Return the [x, y] coordinate for the center point of the cell that contains the specified text.  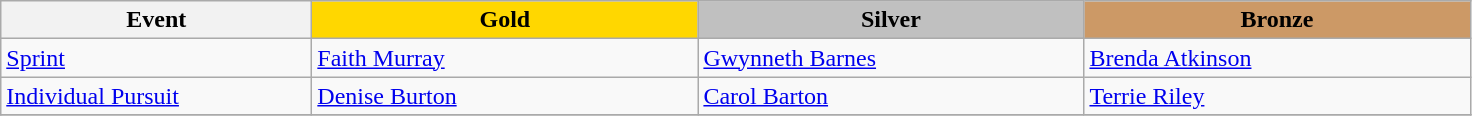
Brenda Atkinson [1277, 58]
Sprint [156, 58]
Individual Pursuit [156, 96]
Faith Murray [505, 58]
Bronze [1277, 20]
Denise Burton [505, 96]
Terrie Riley [1277, 96]
Silver [891, 20]
Carol Barton [891, 96]
Gold [505, 20]
Gwynneth Barnes [891, 58]
Event [156, 20]
